Find where the given text appears and provide that cell's center as [x, y] coordinate. 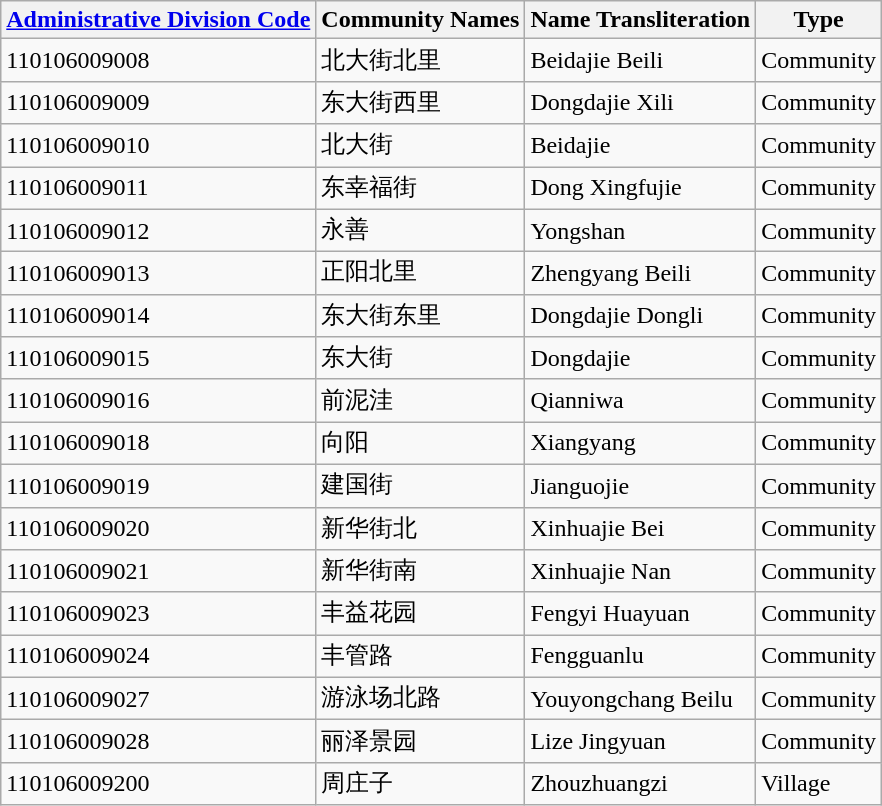
110106009020 [158, 528]
110106009008 [158, 60]
Dongdajie Xili [640, 102]
永善 [420, 230]
新华街南 [420, 572]
Name Transliteration [640, 20]
110106009009 [158, 102]
Administrative Division Code [158, 20]
110106009200 [158, 784]
110106009015 [158, 358]
正阳北里 [420, 274]
110106009012 [158, 230]
Zhengyang Beili [640, 274]
Xinhuajie Bei [640, 528]
前泥洼 [420, 400]
丰管路 [420, 656]
游泳场北路 [420, 698]
Zhouzhuangzi [640, 784]
东大街东里 [420, 316]
110106009027 [158, 698]
周庄子 [420, 784]
Fengguanlu [640, 656]
110106009010 [158, 146]
Beidajie [640, 146]
Beidajie Beili [640, 60]
东大街西里 [420, 102]
北大街 [420, 146]
向阳 [420, 444]
建国街 [420, 486]
Type [819, 20]
110106009011 [158, 188]
110106009021 [158, 572]
Fengyi Huayuan [640, 614]
Youyongchang Beilu [640, 698]
110106009028 [158, 742]
110106009019 [158, 486]
丽泽景园 [420, 742]
Yongshan [640, 230]
北大街北里 [420, 60]
Dongdajie Dongli [640, 316]
Jianguojie [640, 486]
东幸福街 [420, 188]
Lize Jingyuan [640, 742]
Xinhuajie Nan [640, 572]
110106009018 [158, 444]
Village [819, 784]
Dong Xingfujie [640, 188]
Xiangyang [640, 444]
110106009014 [158, 316]
新华街北 [420, 528]
Qianniwa [640, 400]
110106009023 [158, 614]
丰益花园 [420, 614]
110106009016 [158, 400]
110106009013 [158, 274]
Dongdajie [640, 358]
110106009024 [158, 656]
东大街 [420, 358]
Community Names [420, 20]
